Capture the cell that displays the provided text and extract its [X, Y] central coordinate. 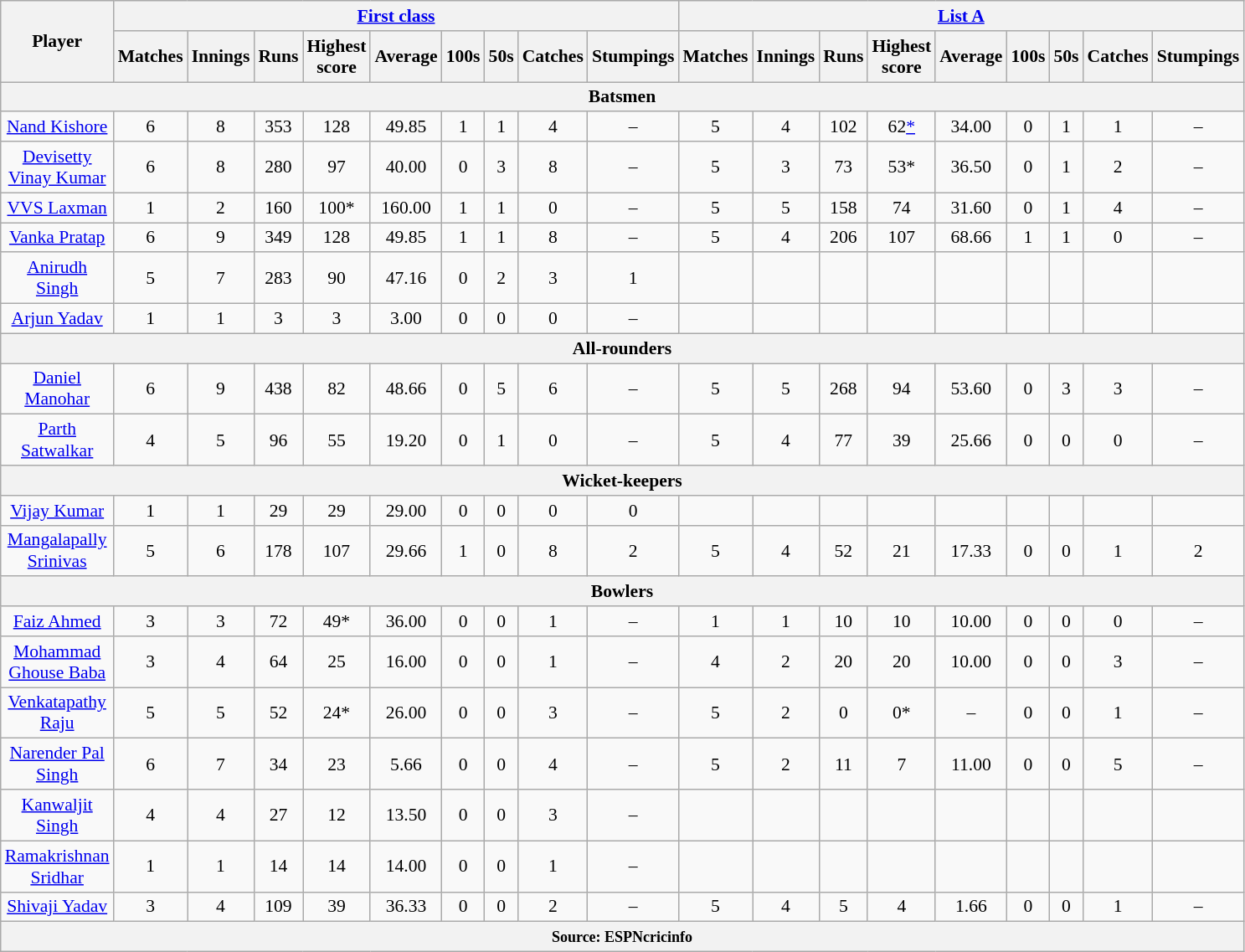
Parth Satwalkar [57, 440]
283 [278, 278]
34 [278, 764]
94 [901, 389]
160.00 [405, 208]
24* [337, 713]
268 [843, 389]
List A [961, 16]
Arjun Yadav [57, 319]
74 [901, 208]
29.00 [405, 511]
Wicket-keepers [623, 481]
29.66 [405, 551]
48.66 [405, 389]
0* [901, 713]
158 [843, 208]
11 [843, 764]
96 [278, 440]
Player [57, 42]
438 [278, 389]
53.60 [971, 389]
Bowlers [623, 592]
73 [843, 167]
49* [337, 621]
68.66 [971, 238]
280 [278, 167]
90 [337, 278]
349 [278, 238]
40.00 [405, 167]
11.00 [971, 764]
Vanka Pratap [57, 238]
27 [278, 816]
14.00 [405, 866]
72 [278, 621]
Batsmen [623, 97]
47.16 [405, 278]
36.00 [405, 621]
Mohammad Ghouse Baba [57, 661]
Narender Pal Singh [57, 764]
All-rounders [623, 348]
36.50 [971, 167]
25 [337, 661]
16.00 [405, 661]
Source: ESPNcricinfo [623, 937]
206 [843, 238]
Devisetty Vinay Kumar [57, 167]
160 [278, 208]
62* [901, 127]
25.66 [971, 440]
Anirudh Singh [57, 278]
34.00 [971, 127]
23 [337, 764]
12 [337, 816]
Faiz Ahmed [57, 621]
Ramakrishnan Sridhar [57, 866]
First class [397, 16]
13.50 [405, 816]
100* [337, 208]
26.00 [405, 713]
353 [278, 127]
21 [901, 551]
Venkatapathy Raju [57, 713]
77 [843, 440]
Kanwaljit Singh [57, 816]
64 [278, 661]
109 [278, 907]
5.66 [405, 764]
VVS Laxman [57, 208]
1.66 [971, 907]
82 [337, 389]
Vijay Kumar [57, 511]
31.60 [971, 208]
Daniel Manohar [57, 389]
19.20 [405, 440]
178 [278, 551]
Shivaji Yadav [57, 907]
3.00 [405, 319]
Mangalapally Srinivas [57, 551]
Nand Kishore [57, 127]
53* [901, 167]
55 [337, 440]
102 [843, 127]
36.33 [405, 907]
97 [337, 167]
17.33 [971, 551]
